Capture the cell that displays the provided text and extract its [X, Y] central coordinate. 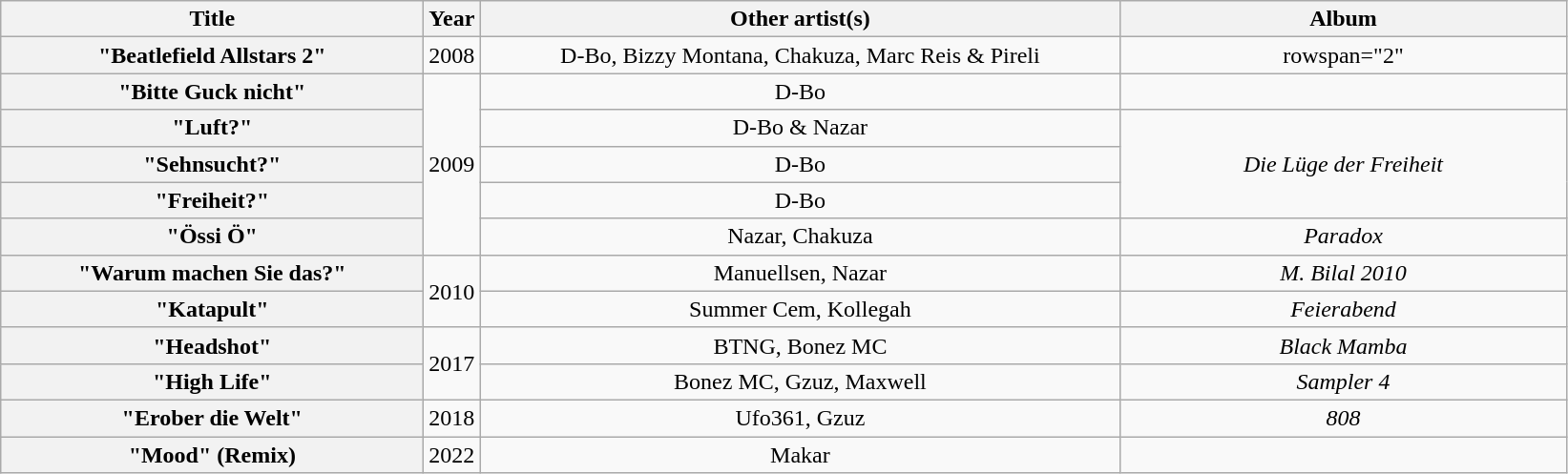
Album [1344, 19]
Makar [800, 455]
M. Bilal 2010 [1344, 273]
Feierabend [1344, 309]
"Beatlefield Allstars 2" [212, 55]
"High Life" [212, 381]
"Össi Ö" [212, 237]
2009 [452, 164]
Die Lüge der Freiheit [1344, 164]
2010 [452, 291]
Black Mamba [1344, 345]
"Sehnsucht?" [212, 164]
"Warum machen Sie das?" [212, 273]
BTNG, Bonez MC [800, 345]
"Headshot" [212, 345]
rowspan="2" [1344, 55]
Other artist(s) [800, 19]
Year [452, 19]
808 [1344, 418]
Title [212, 19]
2018 [452, 418]
Summer Cem, Kollegah [800, 309]
Paradox [1344, 237]
Bonez MC, Gzuz, Maxwell [800, 381]
"Mood" (Remix) [212, 455]
2022 [452, 455]
"Luft?" [212, 128]
D-Bo, Bizzy Montana, Chakuza, Marc Reis & Pireli [800, 55]
Nazar, Chakuza [800, 237]
"Erober die Welt" [212, 418]
Sampler 4 [1344, 381]
Manuellsen, Nazar [800, 273]
"Bitte Guck nicht" [212, 92]
"Katapult" [212, 309]
2017 [452, 363]
D-Bo & Nazar [800, 128]
2008 [452, 55]
"Freiheit?" [212, 200]
Ufo361, Gzuz [800, 418]
